Output the (X, Y) coordinate of the center of the cell containing the given text.  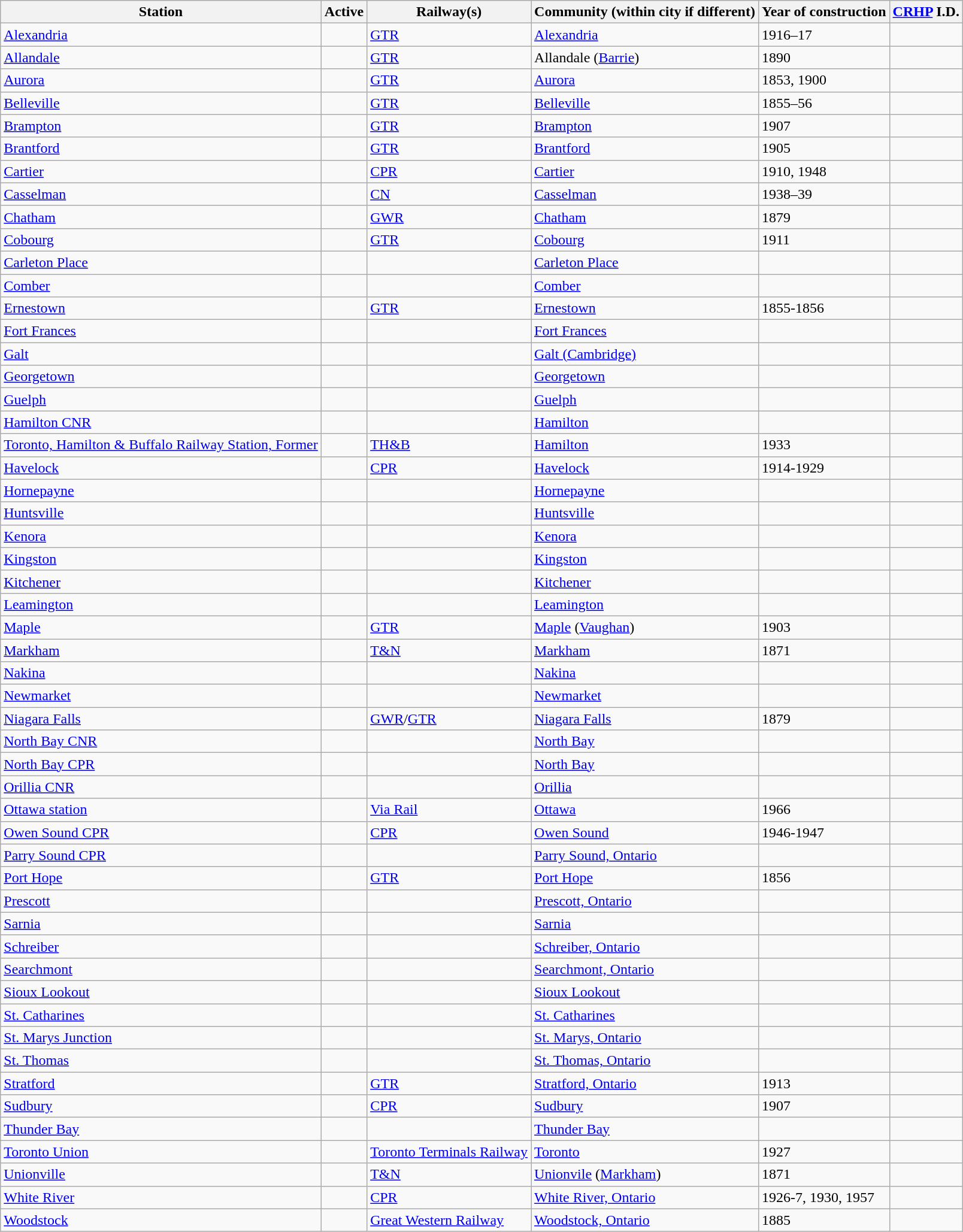
Stratford (161, 1083)
1914-1929 (824, 468)
Owen Sound (645, 833)
North Bay CNR (161, 741)
Station (161, 12)
1938–39 (824, 194)
White River, Ontario (645, 1197)
Great Western Railway (449, 1220)
1903 (824, 627)
GWR/GTR (449, 719)
Schreiber (161, 946)
Unionvile (Markham) (645, 1175)
1927 (824, 1152)
1913 (824, 1083)
Year of construction (824, 12)
Owen Sound CPR (161, 833)
Prescott (161, 901)
1905 (824, 149)
CN (449, 194)
Ottawa (645, 810)
Galt (Cambridge) (645, 354)
1890 (824, 57)
North Bay CPR (161, 764)
1966 (824, 810)
Allandale (Barrie) (645, 57)
Searchmont, Ontario (645, 969)
St. Marys Junction (161, 1038)
1946-1947 (824, 833)
Allandale (161, 57)
Stratford, Ontario (645, 1083)
Ottawa station (161, 810)
1856 (824, 878)
GWR (449, 217)
1910, 1948 (824, 171)
Via Rail (449, 810)
Orillia CNR (161, 787)
1911 (824, 240)
Parry Sound, Ontario (645, 855)
Hamilton CNR (161, 422)
St. Marys, Ontario (645, 1038)
Searchmont (161, 969)
1855–56 (824, 103)
Woodstock (161, 1220)
Community (within city if different) (645, 12)
1885 (824, 1220)
1853, 1900 (824, 80)
Galt (161, 354)
Parry Sound CPR (161, 855)
TH&B (449, 445)
Maple (161, 627)
Toronto, Hamilton & Buffalo Railway Station, Former (161, 445)
1933 (824, 445)
White River (161, 1197)
Active (344, 12)
Unionville (161, 1175)
St. Thomas, Ontario (645, 1061)
Toronto (645, 1152)
1926-7, 1930, 1957 (824, 1197)
Schreiber, Ontario (645, 946)
Maple (Vaughan) (645, 627)
Woodstock, Ontario (645, 1220)
Prescott, Ontario (645, 901)
1916–17 (824, 35)
Toronto Terminals Railway (449, 1152)
1855-1856 (824, 308)
Orillia (645, 787)
St. Thomas (161, 1061)
Railway(s) (449, 12)
Toronto Union (161, 1152)
CRHP I.D. (926, 12)
